Identify which cell holds the provided text, then report its [x, y] central coordinate. 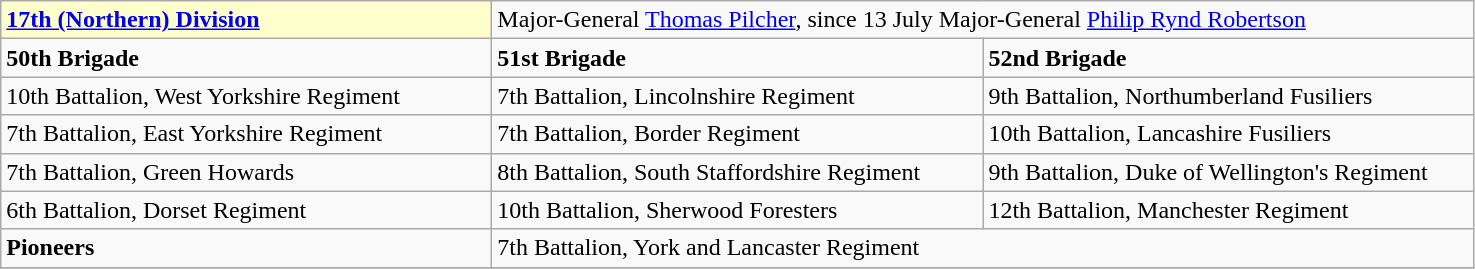
7th Battalion, East Yorkshire Regiment [246, 134]
12th Battalion, Manchester Regiment [1228, 210]
9th Battalion, Duke of Wellington's Regiment [1228, 172]
8th Battalion, South Staffordshire Regiment [738, 172]
10th Battalion, Sherwood Foresters [738, 210]
7th Battalion, Border Regiment [738, 134]
Pioneers [246, 248]
52nd Brigade [1228, 58]
Major-General Thomas Pilcher, since 13 July Major-General Philip Rynd Robertson [983, 20]
10th Battalion, Lancashire Fusiliers [1228, 134]
6th Battalion, Dorset Regiment [246, 210]
7th Battalion, Green Howards [246, 172]
7th Battalion, Lincolnshire Regiment [738, 96]
17th (Northern) Division [246, 20]
7th Battalion, York and Lancaster Regiment [983, 248]
9th Battalion, Northumberland Fusiliers [1228, 96]
50th Brigade [246, 58]
10th Battalion, West Yorkshire Regiment [246, 96]
51st Brigade [738, 58]
